Provide the [x, y] coordinate of the cell's center where the given text is located.  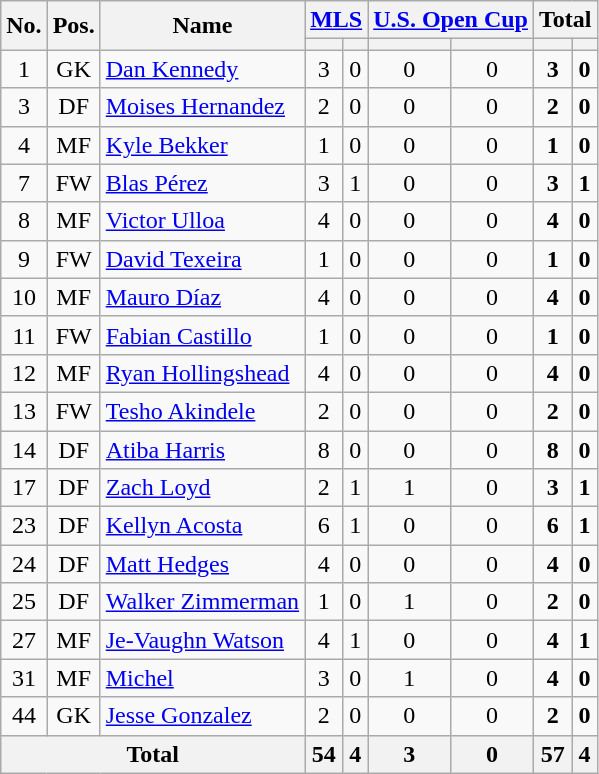
44 [24, 716]
9 [24, 259]
Matt Hedges [202, 564]
12 [24, 373]
Blas Pérez [202, 183]
Atiba Harris [202, 449]
Ryan Hollingshead [202, 373]
13 [24, 411]
Kyle Bekker [202, 145]
Dan Kennedy [202, 69]
Victor Ulloa [202, 221]
31 [24, 678]
Name [202, 26]
Kellyn Acosta [202, 526]
23 [24, 526]
Pos. [74, 26]
No. [24, 26]
27 [24, 640]
Fabian Castillo [202, 335]
Je-Vaughn Watson [202, 640]
14 [24, 449]
MLS [336, 20]
Walker Zimmerman [202, 602]
24 [24, 564]
7 [24, 183]
11 [24, 335]
Mauro Díaz [202, 297]
David Texeira [202, 259]
25 [24, 602]
54 [324, 754]
Jesse Gonzalez [202, 716]
Zach Loyd [202, 488]
U.S. Open Cup [451, 20]
Moises Hernandez [202, 107]
Tesho Akindele [202, 411]
17 [24, 488]
Michel [202, 678]
57 [552, 754]
10 [24, 297]
